Capture the cell that displays the provided text and extract its [x, y] central coordinate. 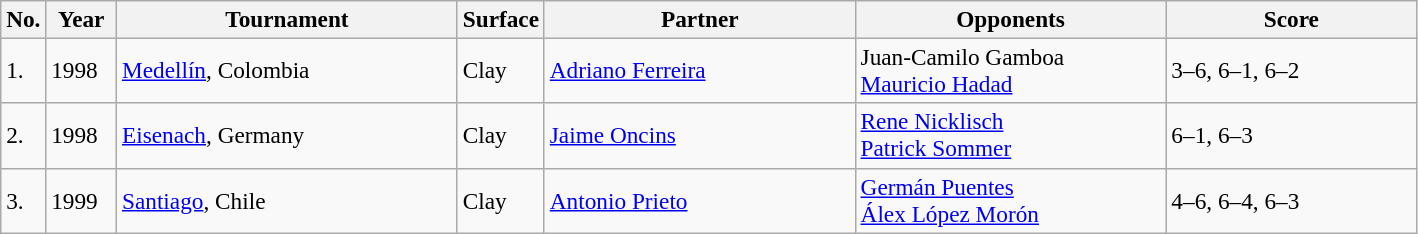
Opponents [1010, 19]
Antonio Prieto [700, 200]
Surface [500, 19]
Score [1292, 19]
Tournament [288, 19]
1. [24, 70]
6–1, 6–3 [1292, 136]
3–6, 6–1, 6–2 [1292, 70]
Germán Puentes Álex López Morón [1010, 200]
No. [24, 19]
Juan-Camilo Gamboa Mauricio Hadad [1010, 70]
Eisenach, Germany [288, 136]
Medellín, Colombia [288, 70]
Adriano Ferreira [700, 70]
2. [24, 136]
Santiago, Chile [288, 200]
1999 [82, 200]
3. [24, 200]
Year [82, 19]
Partner [700, 19]
Jaime Oncins [700, 136]
Rene Nicklisch Patrick Sommer [1010, 136]
4–6, 6–4, 6–3 [1292, 200]
